Determine the [X, Y] coordinate at the center of the cell enclosing the given text.  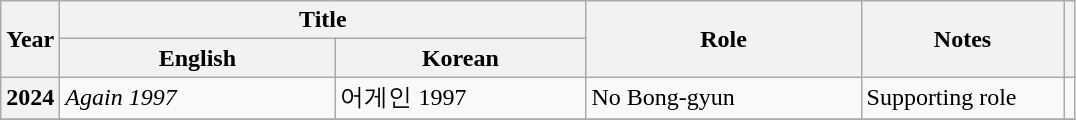
Year [30, 39]
Title [323, 20]
Korean [460, 58]
No Bong-gyun [724, 98]
어게인 1997 [460, 98]
Supporting role [962, 98]
Role [724, 39]
Again 1997 [198, 98]
Notes [962, 39]
2024 [30, 98]
English [198, 58]
